From the cell containing the given text, extract its center point as (X, Y) coordinate. 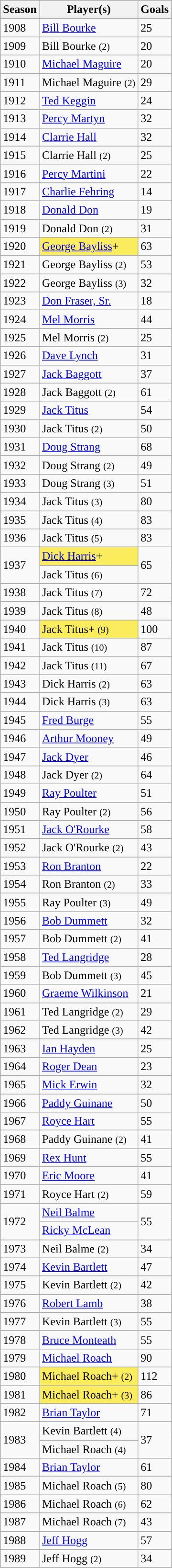
Jack Baggott (88, 374)
28 (155, 957)
1952 (20, 848)
1966 (20, 1103)
1915 (20, 155)
1983 (20, 1440)
57 (155, 1540)
24 (155, 101)
Bob Dummett (3) (88, 975)
1918 (20, 210)
Dick Harris+ (88, 556)
90 (155, 1358)
1984 (20, 1467)
Dick Harris (2) (88, 684)
Michael Roach (88, 1358)
68 (155, 447)
Royce Hart (2) (88, 1194)
Michael Roach+ (2) (88, 1376)
100 (155, 629)
Mick Erwin (88, 1084)
1932 (20, 465)
Ted Langridge (3) (88, 1030)
Rex Hunt (88, 1158)
1911 (20, 82)
Jack Titus (2) (88, 429)
1965 (20, 1084)
Bob Dummett (2) (88, 939)
Goals (155, 10)
Ron Branton (2) (88, 884)
Michael Roach (6) (88, 1504)
1934 (20, 501)
Dave Lynch (88, 356)
Paddy Guinane (2) (88, 1139)
George Bayliss (3) (88, 283)
Arthur Mooney (88, 738)
46 (155, 756)
1971 (20, 1194)
Ted Langridge (88, 957)
1982 (20, 1413)
33 (155, 884)
1908 (20, 28)
Ray Poulter (2) (88, 812)
1955 (20, 902)
1967 (20, 1121)
58 (155, 830)
67 (155, 666)
1940 (20, 629)
1972 (20, 1221)
1950 (20, 812)
1973 (20, 1249)
Michael Roach+ (3) (88, 1395)
1961 (20, 1012)
1923 (20, 301)
23 (155, 1066)
1979 (20, 1358)
1962 (20, 1030)
Jack Titus (5) (88, 538)
Fred Burge (88, 720)
Jack Titus (7) (88, 593)
1970 (20, 1176)
1939 (20, 611)
Doug Strang (3) (88, 483)
Mel Morris (2) (88, 338)
47 (155, 1267)
1953 (20, 866)
1928 (20, 392)
Neil Balme (88, 1212)
1948 (20, 775)
Michael Maguire (2) (88, 82)
1910 (20, 64)
1951 (20, 830)
Jack Titus (6) (88, 575)
1960 (20, 993)
Percy Martyn (88, 119)
72 (155, 593)
1968 (20, 1139)
Jack Titus (4) (88, 519)
86 (155, 1395)
1926 (20, 356)
1958 (20, 957)
Michael Roach (7) (88, 1522)
Michael Roach (4) (88, 1449)
64 (155, 775)
Jack Baggott (2) (88, 392)
Ian Hayden (88, 1048)
Neil Balme (2) (88, 1249)
Ron Branton (88, 866)
44 (155, 319)
Jack O'Rourke (88, 830)
1978 (20, 1340)
Kevin Bartlett (3) (88, 1321)
45 (155, 975)
Jack Titus (8) (88, 611)
1935 (20, 519)
Ray Poulter (88, 793)
1913 (20, 119)
1989 (20, 1558)
Bill Bourke (88, 28)
1943 (20, 684)
53 (155, 265)
Paddy Guinane (88, 1103)
14 (155, 192)
1949 (20, 793)
19 (155, 210)
1981 (20, 1395)
1974 (20, 1267)
Ted Keggin (88, 101)
1912 (20, 101)
1963 (20, 1048)
Ted Langridge (2) (88, 1012)
1917 (20, 192)
1931 (20, 447)
48 (155, 611)
Charlie Fehring (88, 192)
Jack Titus (88, 410)
Jack Titus (11) (88, 666)
1929 (20, 410)
1985 (20, 1486)
Jeff Hogg (2) (88, 1558)
1919 (20, 228)
1945 (20, 720)
Kevin Bartlett (2) (88, 1285)
Mel Morris (88, 319)
1954 (20, 884)
1986 (20, 1504)
1947 (20, 756)
Donald Don (2) (88, 228)
Bob Dummett (88, 921)
65 (155, 565)
1980 (20, 1376)
1927 (20, 374)
George Bayliss+ (88, 247)
1924 (20, 319)
Doug Strang (88, 447)
54 (155, 410)
1938 (20, 593)
Jack Dyer (2) (88, 775)
1925 (20, 338)
62 (155, 1504)
1976 (20, 1303)
Season (20, 10)
Don Fraser, Sr. (88, 301)
1922 (20, 283)
Jack O'Rourke (2) (88, 848)
56 (155, 812)
59 (155, 1194)
1942 (20, 666)
1941 (20, 647)
1916 (20, 173)
Graeme Wilkinson (88, 993)
71 (155, 1413)
1964 (20, 1066)
1977 (20, 1321)
1969 (20, 1158)
1914 (20, 137)
1930 (20, 429)
Ricky McLean (88, 1230)
Bill Bourke (2) (88, 46)
Jack Titus+ (9) (88, 629)
1946 (20, 738)
38 (155, 1303)
21 (155, 993)
Clarrie Hall (2) (88, 155)
1933 (20, 483)
Percy Martini (88, 173)
Kevin Bartlett (4) (88, 1431)
1987 (20, 1522)
Bruce Monteath (88, 1340)
Michael Maguire (88, 64)
1944 (20, 702)
1957 (20, 939)
Jack Dyer (88, 756)
George Bayliss (2) (88, 265)
18 (155, 301)
1920 (20, 247)
112 (155, 1376)
Ray Poulter (3) (88, 902)
1975 (20, 1285)
1988 (20, 1540)
Player(s) (88, 10)
Kevin Bartlett (88, 1267)
Jeff Hogg (88, 1540)
87 (155, 647)
1937 (20, 565)
Jack Titus (3) (88, 501)
Clarrie Hall (88, 137)
Jack Titus (10) (88, 647)
1956 (20, 921)
Robert Lamb (88, 1303)
Dick Harris (3) (88, 702)
1936 (20, 538)
1909 (20, 46)
Doug Strang (2) (88, 465)
Roger Dean (88, 1066)
Royce Hart (88, 1121)
1921 (20, 265)
Eric Moore (88, 1176)
Michael Roach (5) (88, 1486)
Donald Don (88, 210)
1959 (20, 975)
